Pinpoint the cell where the given text exists, returning its [x, y] midpoint coordinate. 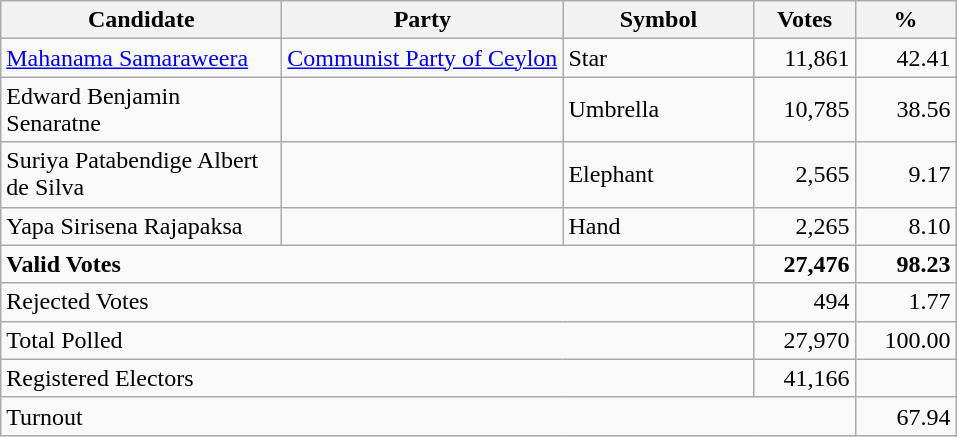
27,970 [804, 340]
Total Polled [378, 340]
Elephant [658, 174]
27,476 [804, 264]
494 [804, 302]
Hand [658, 226]
2,565 [804, 174]
10,785 [804, 110]
11,861 [804, 58]
Party [422, 20]
Turnout [428, 416]
42.41 [906, 58]
Symbol [658, 20]
Umbrella [658, 110]
Mahanama Samaraweera [142, 58]
9.17 [906, 174]
% [906, 20]
Star [658, 58]
98.23 [906, 264]
Rejected Votes [378, 302]
Yapa Sirisena Rajapaksa [142, 226]
Valid Votes [378, 264]
1.77 [906, 302]
Registered Electors [378, 378]
Suriya Patabendige Albert de Silva [142, 174]
67.94 [906, 416]
100.00 [906, 340]
41,166 [804, 378]
38.56 [906, 110]
Candidate [142, 20]
Edward Benjamin Senaratne [142, 110]
Votes [804, 20]
Communist Party of Ceylon [422, 58]
8.10 [906, 226]
2,265 [804, 226]
